Return (X, Y) of the center of cell containing provided text 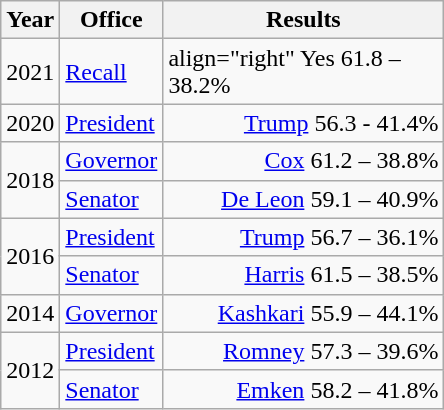
2021 (30, 72)
Recall (112, 72)
Cox 61.2 – 38.8% (304, 161)
Results (304, 20)
2018 (30, 180)
Romney 57.3 – 39.6% (304, 351)
Office (112, 20)
2014 (30, 313)
Trump 56.7 – 36.1% (304, 237)
Kashkari 55.9 – 44.1% (304, 313)
2020 (30, 123)
align="right" Yes 61.8 – 38.2% (304, 72)
Emken 58.2 – 41.8% (304, 389)
2016 (30, 256)
De Leon 59.1 – 40.9% (304, 199)
Year (30, 20)
Trump 56.3 - 41.4% (304, 123)
Harris 61.5 – 38.5% (304, 275)
2012 (30, 370)
